Detect which cell encompasses the target text, then output its (x, y) center coordinate. 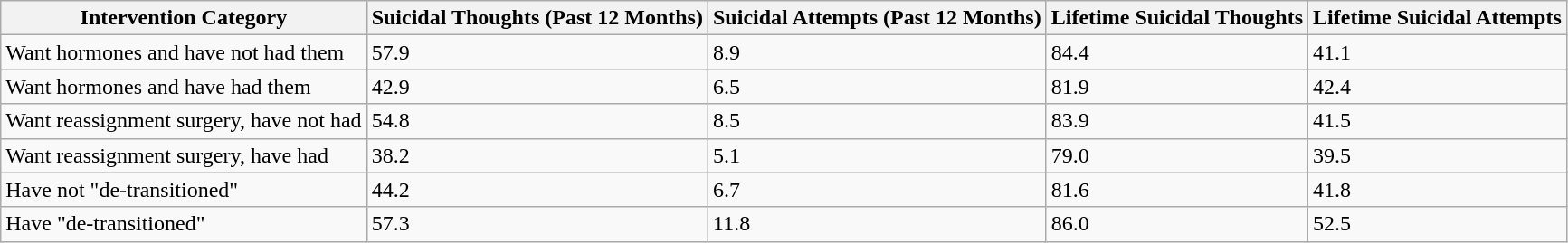
42.9 (537, 87)
11.8 (877, 224)
8.9 (877, 52)
Have not "de-transitioned" (184, 190)
Want reassignment surgery, have not had (184, 121)
Suicidal Thoughts (Past 12 Months) (537, 18)
8.5 (877, 121)
6.7 (877, 190)
81.9 (1176, 87)
Want hormones and have not had them (184, 52)
Want reassignment surgery, have had (184, 155)
Lifetime Suicidal Attempts (1438, 18)
86.0 (1176, 224)
42.4 (1438, 87)
57.3 (537, 224)
Have "de-transitioned" (184, 224)
Want hormones and have had them (184, 87)
39.5 (1438, 155)
41.8 (1438, 190)
Lifetime Suicidal Thoughts (1176, 18)
38.2 (537, 155)
52.5 (1438, 224)
83.9 (1176, 121)
44.2 (537, 190)
81.6 (1176, 190)
5.1 (877, 155)
54.8 (537, 121)
57.9 (537, 52)
Suicidal Attempts (Past 12 Months) (877, 18)
79.0 (1176, 155)
6.5 (877, 87)
84.4 (1176, 52)
Intervention Category (184, 18)
41.5 (1438, 121)
41.1 (1438, 52)
